Search for the cell housing the specified text and yield its [x, y] center coordinate. 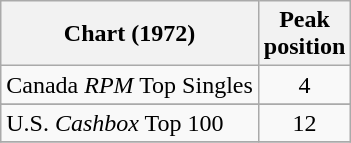
U.S. Cashbox Top 100 [130, 123]
12 [304, 123]
Canada RPM Top Singles [130, 85]
4 [304, 85]
Peakposition [304, 34]
Chart (1972) [130, 34]
